Output the (X, Y) coordinate of the center of the cell containing the given text.  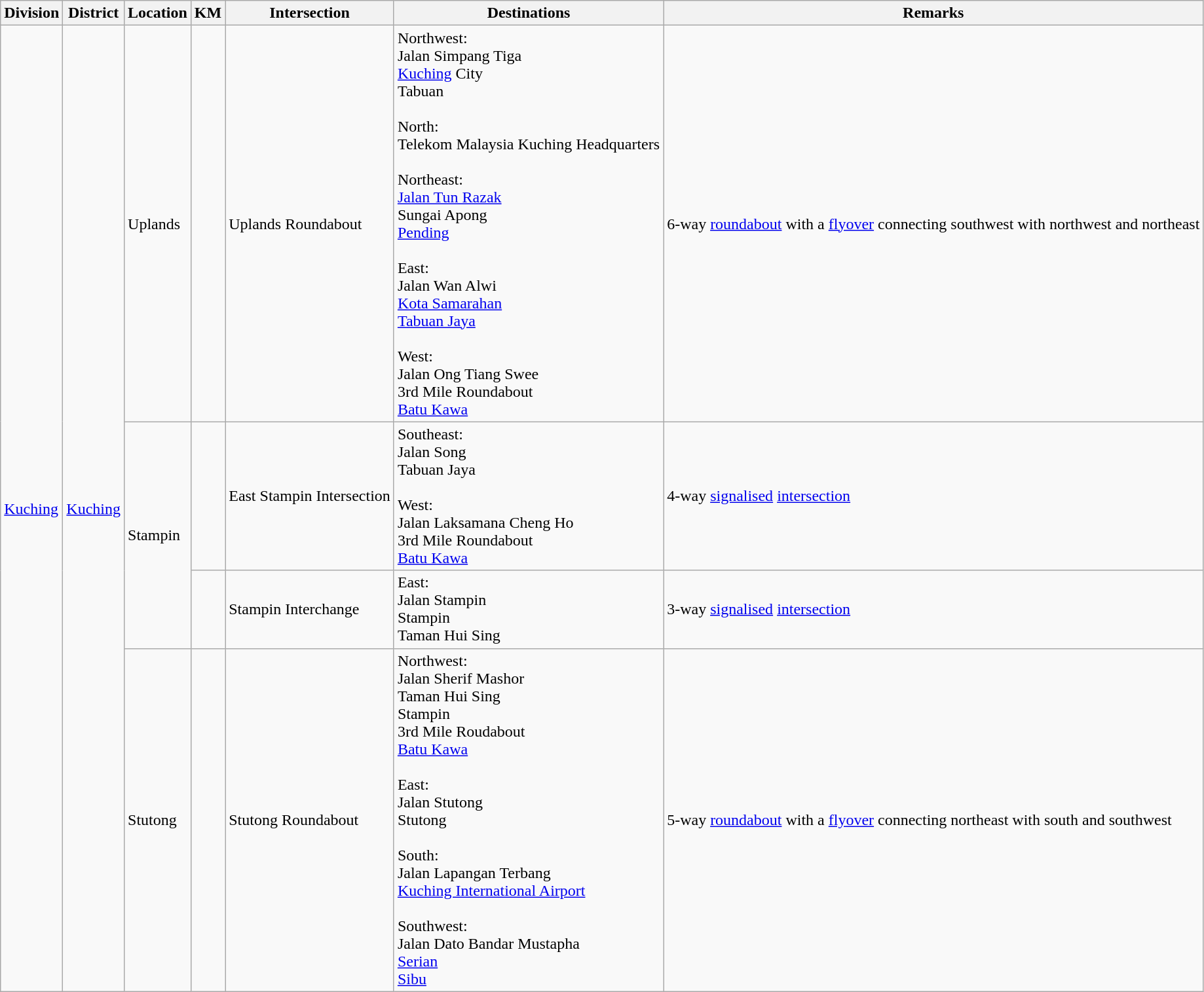
Uplands (158, 224)
Destinations (528, 13)
6-way roundabout with a flyover connecting southwest with northwest and northeast (933, 224)
Intersection (310, 13)
Stutong Roundabout (310, 820)
Location (158, 13)
Remarks (933, 13)
4-way signalised intersection (933, 496)
Division (31, 13)
KM (208, 13)
East:Jalan StampinStampinTaman Hui Sing (528, 609)
3-way signalised intersection (933, 609)
District (94, 13)
Stampin (158, 535)
Uplands Roundabout (310, 224)
Stutong (158, 820)
Stampin Interchange (310, 609)
East Stampin Intersection (310, 496)
Southeast:Jalan SongTabuan JayaWest:Jalan Laksamana Cheng Ho3rd Mile Roundabout Batu Kawa (528, 496)
5-way roundabout with a flyover connecting northeast with south and southwest (933, 820)
